Extract the (x, y) coordinate from the center of the cell holding the provided text.  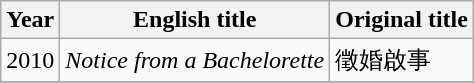
Notice from a Bachelorette (195, 60)
2010 (30, 60)
徵婚啟事 (402, 60)
Year (30, 20)
English title (195, 20)
Original title (402, 20)
